Pinpoint the cell where the given text exists, returning its (X, Y) midpoint coordinate. 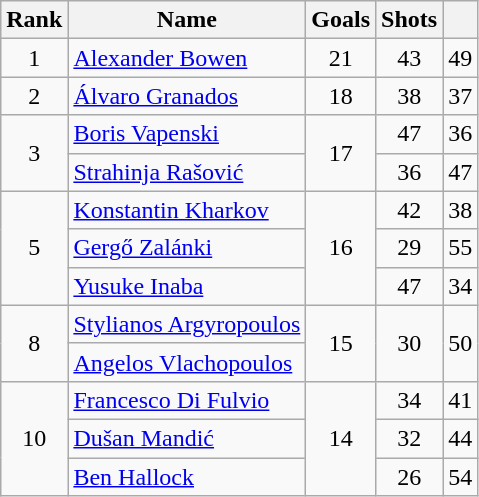
Alexander Bowen (187, 58)
3 (34, 153)
29 (410, 248)
Gergő Zalánki (187, 248)
54 (460, 477)
Rank (34, 20)
32 (410, 438)
42 (410, 210)
17 (341, 153)
16 (341, 248)
18 (341, 96)
Yusuke Inaba (187, 286)
Goals (341, 20)
Name (187, 20)
Angelos Vlachopoulos (187, 362)
41 (460, 400)
14 (341, 438)
43 (410, 58)
15 (341, 343)
Strahinja Rašović (187, 172)
55 (460, 248)
37 (460, 96)
10 (34, 438)
Francesco Di Fulvio (187, 400)
2 (34, 96)
8 (34, 343)
Álvaro Granados (187, 96)
44 (460, 438)
30 (410, 343)
Ben Hallock (187, 477)
Shots (410, 20)
1 (34, 58)
21 (341, 58)
Konstantin Kharkov (187, 210)
Dušan Mandić (187, 438)
50 (460, 343)
Boris Vapenski (187, 134)
26 (410, 477)
5 (34, 248)
49 (460, 58)
Stylianos Argyropoulos (187, 324)
